Scan for the cell matching the given text and deliver its [x, y] coordinate at center. 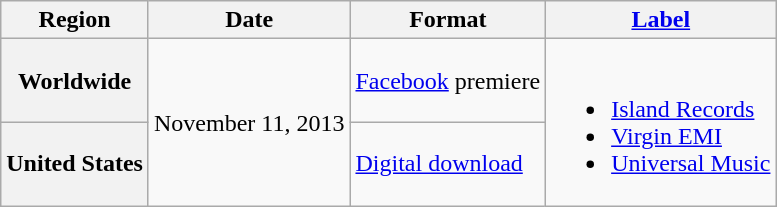
Worldwide [75, 81]
November 11, 2013 [248, 122]
Facebook premiere [448, 81]
Digital download [448, 164]
Label [661, 20]
Region [75, 20]
Island Records Virgin EMI Universal Music [661, 122]
Date [248, 20]
Format [448, 20]
United States [75, 164]
